From the cell containing the given text, extract its center point as [x, y] coordinate. 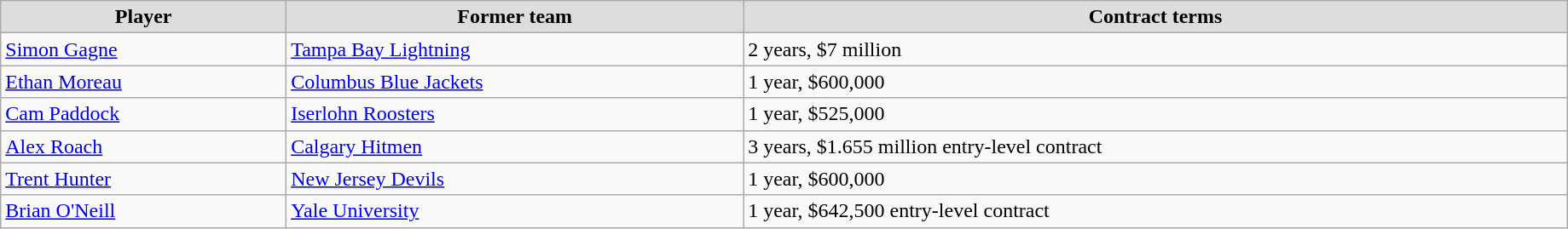
New Jersey Devils [515, 179]
Brian O'Neill [143, 211]
Yale University [515, 211]
Player [143, 17]
Iserlohn Roosters [515, 114]
Cam Paddock [143, 114]
Simon Gagne [143, 49]
Ethan Moreau [143, 82]
1 year, $525,000 [1156, 114]
1 year, $642,500 entry-level contract [1156, 211]
Contract terms [1156, 17]
Tampa Bay Lightning [515, 49]
3 years, $1.655 million entry-level contract [1156, 146]
Alex Roach [143, 146]
Former team [515, 17]
2 years, $7 million [1156, 49]
Columbus Blue Jackets [515, 82]
Trent Hunter [143, 179]
Calgary Hitmen [515, 146]
